Provide the (X, Y) coordinate of the cell's center where the given text is located.  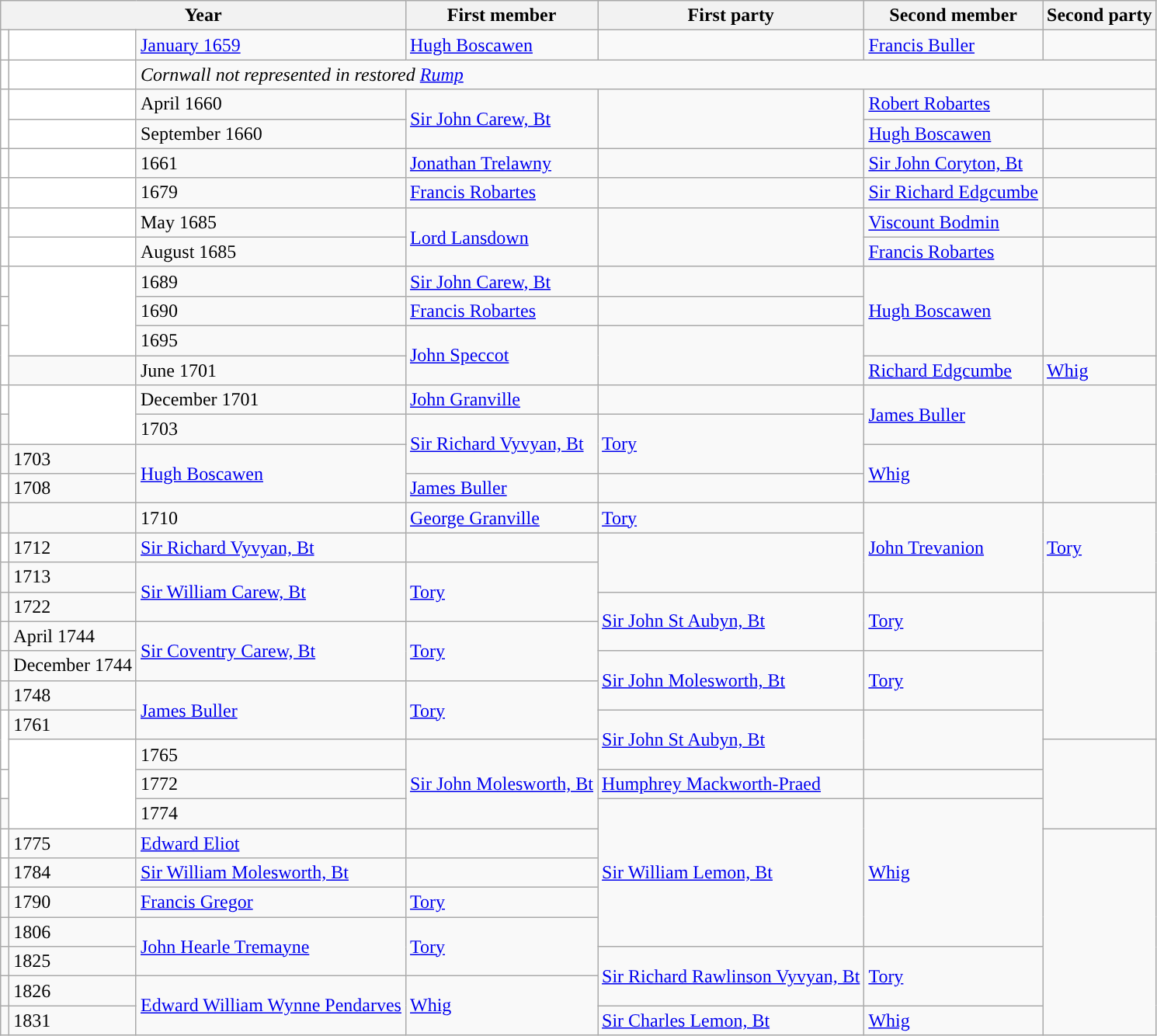
1806 (73, 932)
1775 (73, 843)
September 1660 (270, 134)
1712 (73, 548)
Second party (1100, 16)
1748 (73, 695)
1661 (270, 163)
1690 (270, 311)
1790 (73, 902)
1695 (270, 340)
August 1685 (270, 252)
Francis Gregor (270, 902)
John Granville (502, 400)
1679 (270, 193)
Viscount Bodmin (954, 222)
1772 (270, 784)
Edward William Wynne Pendarves (270, 1006)
1774 (270, 813)
Sir William Carew, Bt (270, 592)
John Trevanion (954, 548)
Sir John Coryton, Bt (954, 163)
Edward Eliot (270, 843)
Year (203, 16)
April 1744 (73, 636)
June 1701 (270, 370)
Sir Richard Edgcumbe (954, 193)
Humphrey Mackworth-Praed (731, 784)
1689 (270, 281)
Second member (954, 16)
1708 (73, 488)
January 1659 (270, 45)
Francis Buller (954, 45)
Richard Edgcumbe (954, 370)
John Speccot (502, 355)
Sir William Lemon, Bt (731, 872)
1784 (73, 873)
Sir Coventry Carew, Bt (270, 651)
First party (731, 16)
December 1744 (73, 666)
1722 (73, 607)
Cornwall not represented in restored Rump (646, 75)
First member (502, 16)
1710 (270, 518)
Sir Charles Lemon, Bt (731, 1020)
Sir Richard Rawlinson Vyvyan, Bt (731, 976)
Jonathan Trelawny (502, 163)
George Granville (502, 518)
Robert Robartes (954, 104)
1713 (73, 577)
1765 (270, 754)
December 1701 (270, 400)
Lord Lansdown (502, 237)
1825 (73, 961)
1826 (73, 991)
May 1685 (270, 222)
John Hearle Tremayne (270, 947)
April 1660 (270, 104)
Sir William Molesworth, Bt (270, 873)
1761 (73, 725)
1831 (73, 1020)
